From the cell containing the given text, extract its center point as [X, Y] coordinate. 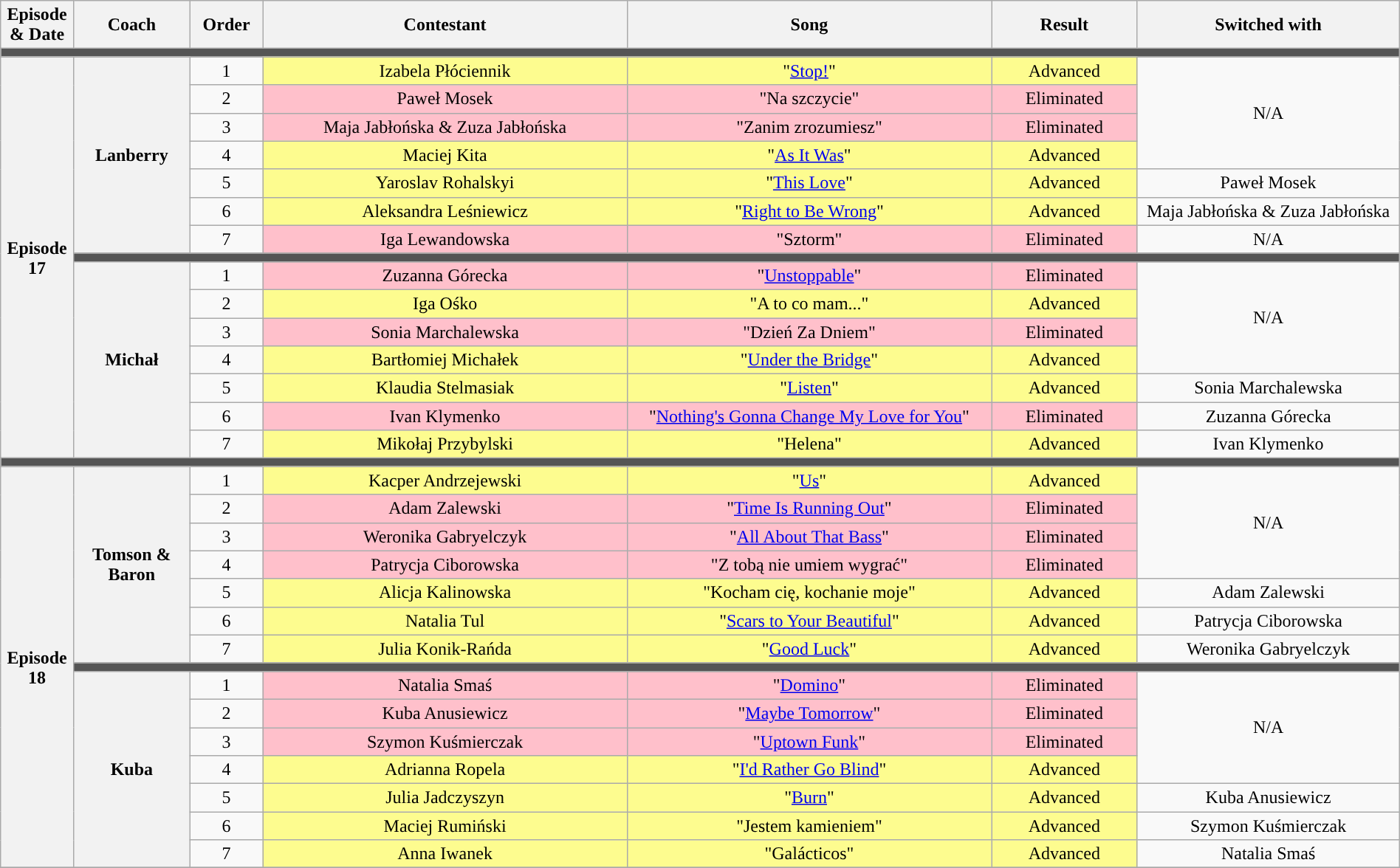
Song [809, 25]
"Listen" [809, 388]
"I'd Rather Go Blind" [809, 770]
Tomson & Baron [131, 565]
Episode & Date [37, 25]
Michał [131, 359]
"Na szczycie" [809, 99]
"Z tobą nie umiem wygrać" [809, 565]
Result [1065, 25]
Yaroslav Rohalskyi [445, 183]
"Zanim zrozumiesz" [809, 127]
Bartłomiej Michałek [445, 360]
Coach [131, 25]
"All About That Bass" [809, 537]
Maciej Kita [445, 155]
Natalia Tul [445, 621]
Switched with [1269, 25]
"Nothing's Gonna Change My Love for You" [809, 416]
"Kocham cię, kochanie moje" [809, 593]
"Sztorm" [809, 239]
Alicja Kalinowska [445, 593]
Kacper Andrzejewski [445, 480]
"Under the Bridge" [809, 360]
Iga Ośko [445, 303]
Maciej Rumiński [445, 826]
Iga Lewandowska [445, 239]
Contestant [445, 25]
"Right to Be Wrong" [809, 211]
Order [226, 25]
"Burn" [809, 798]
"Helena" [809, 444]
Adrianna Ropela [445, 770]
Episode 18 [37, 667]
"Galácticos" [809, 854]
"Time Is Running Out" [809, 509]
Kuba [131, 769]
"Stop!" [809, 71]
Anna Iwanek [445, 854]
"Us" [809, 480]
"Dzień Za Dniem" [809, 331]
Mikołaj Przybylski [445, 444]
Izabela Płóciennik [445, 71]
"As It Was" [809, 155]
"Unstoppable" [809, 275]
"A to co mam..." [809, 303]
"Domino" [809, 685]
"Good Luck" [809, 649]
"Scars to Your Beautiful" [809, 621]
Klaudia Stelmasiak [445, 388]
Julia Konik-Rańda [445, 649]
Julia Jadczyszyn [445, 798]
"This Love" [809, 183]
Episode 17 [37, 258]
"Maybe Tomorrow" [809, 713]
Aleksandra Leśniewicz [445, 211]
"Uptown Funk" [809, 742]
"Jestem kamieniem" [809, 826]
Lanberry [131, 155]
